Return (x, y) of the center of cell containing provided text 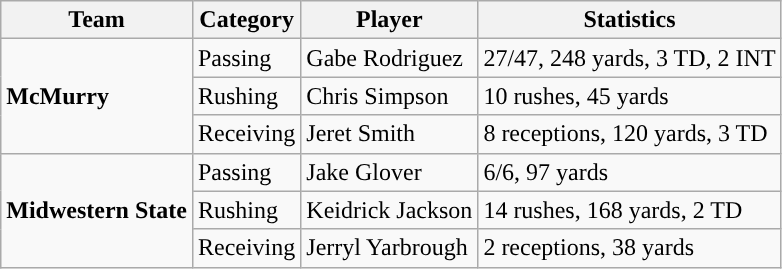
8 receptions, 120 yards, 3 TD (630, 134)
Team (97, 20)
14 rushes, 168 yards, 2 TD (630, 210)
McMurry (97, 96)
Player (390, 20)
6/6, 97 yards (630, 172)
Category (246, 20)
Jerryl Yarbrough (390, 248)
2 receptions, 38 yards (630, 248)
Chris Simpson (390, 96)
Jeret Smith (390, 134)
10 rushes, 45 yards (630, 96)
Jake Glover (390, 172)
Midwestern State (97, 210)
Gabe Rodriguez (390, 58)
27/47, 248 yards, 3 TD, 2 INT (630, 58)
Keidrick Jackson (390, 210)
Statistics (630, 20)
